Determine the (X, Y) coordinate at the center of the cell enclosing the given text.  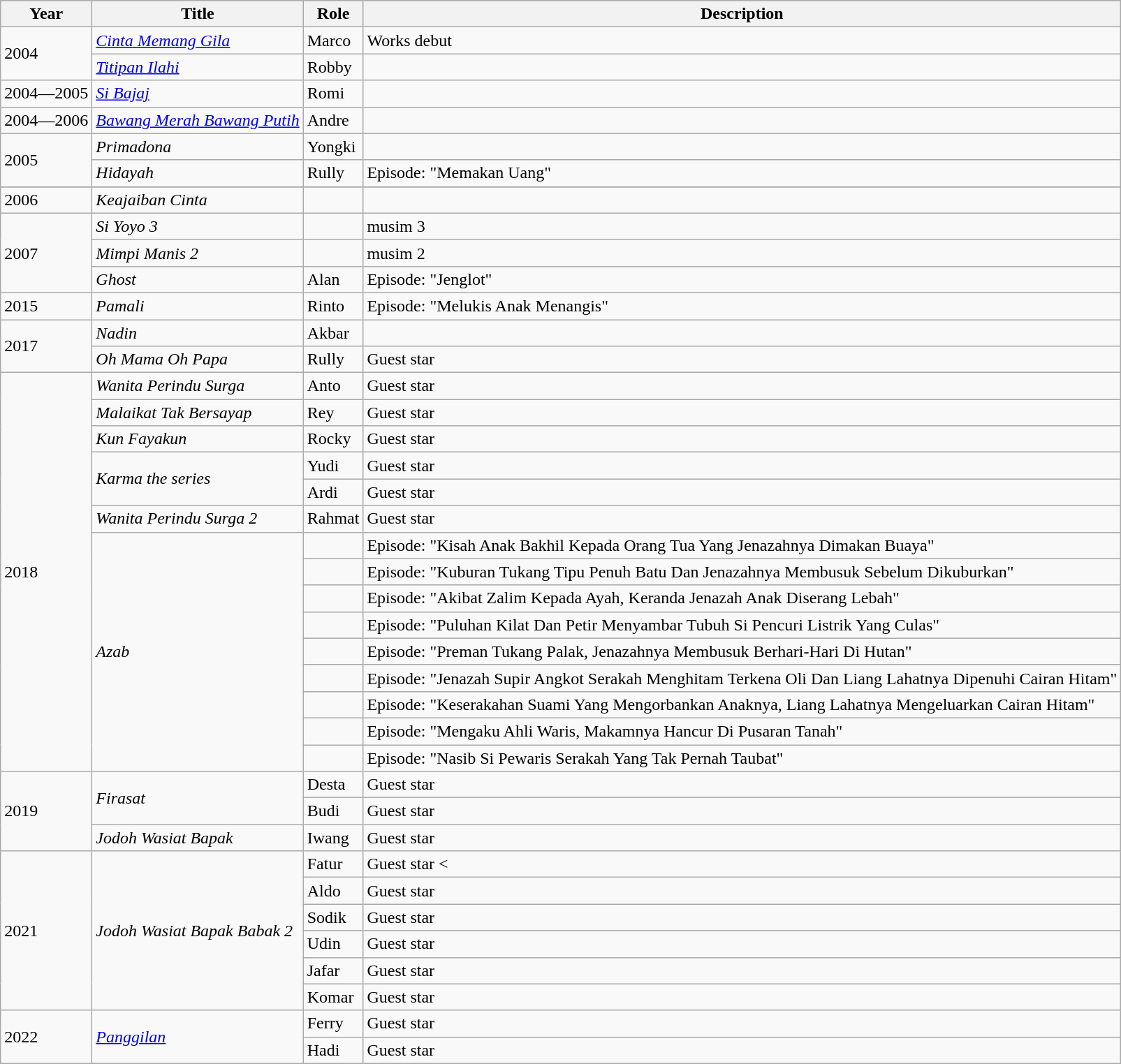
Jodoh Wasiat Bapak Babak 2 (198, 931)
Hidayah (198, 173)
Episode: "Jenazah Supir Angkot Serakah Menghitam Terkena Oli Dan Liang Lahatnya Dipenuhi Cairan Hitam" (742, 678)
Keajaiban Cinta (198, 200)
Rey (333, 413)
Si Yoyo 3 (198, 226)
2017 (46, 346)
Pamali (198, 306)
Malaikat Tak Bersayap (198, 413)
Si Bajaj (198, 94)
Year (46, 14)
Title (198, 14)
musim 2 (742, 253)
Karma the series (198, 479)
Budi (333, 811)
Bawang Merah Bawang Putih (198, 120)
Wanita Perindu Surga 2 (198, 519)
2018 (46, 572)
2015 (46, 306)
Akbar (333, 333)
Aldo (333, 891)
2004—2005 (46, 94)
Desta (333, 785)
Kun Fayakun (198, 439)
musim 3 (742, 226)
Guest star < (742, 864)
2007 (46, 253)
Episode: "Mengaku Ahli Waris, Makamnya Hancur Di Pusaran Tanah" (742, 731)
2019 (46, 811)
Firasat (198, 798)
Romi (333, 94)
Andre (333, 120)
Cinta Memang Gila (198, 40)
Role (333, 14)
Anto (333, 386)
Titipan Ilahi (198, 67)
Rocky (333, 439)
2022 (46, 1037)
Episode: "Puluhan Kilat Dan Petir Menyambar Tubuh Si Pencuri Listrik Yang Culas" (742, 625)
Rahmat (333, 519)
Robby (333, 67)
2005 (46, 160)
Yudi (333, 466)
Episode: "Memakan Uang" (742, 173)
Iwang (333, 838)
Fatur (333, 864)
Wanita Perindu Surga (198, 386)
Episode: "Kuburan Tukang Tipu Penuh Batu Dan Jenazahnya Membusuk Sebelum Dikuburkan" (742, 572)
Jafar (333, 970)
Episode: "Akibat Zalim Kepada Ayah, Keranda Jenazah Anak Diserang Lebah" (742, 598)
Azab (198, 652)
Description (742, 14)
Hadi (333, 1050)
Episode: "Kisah Anak Bakhil Kepada Orang Tua Yang Jenazahnya Dimakan Buaya" (742, 545)
Panggilan (198, 1037)
2004 (46, 54)
Yongki (333, 147)
2004—2006 (46, 120)
Rinto (333, 306)
Mimpi Manis 2 (198, 253)
Alan (333, 279)
Komar (333, 997)
Sodik (333, 917)
Ferry (333, 1024)
Episode: "Nasib Si Pewaris Serakah Yang Tak Pernah Taubat" (742, 758)
Udin (333, 944)
Episode: "Keserakahan Suami Yang Mengorbankan Anaknya, Liang Lahatnya Mengeluarkan Cairan Hitam" (742, 704)
Episode: "Melukis Anak Menangis" (742, 306)
Ghost (198, 279)
Nadin (198, 333)
Works debut (742, 40)
Primadona (198, 147)
Oh Mama Oh Papa (198, 360)
Ardi (333, 492)
Episode: "Jenglot" (742, 279)
2006 (46, 200)
Marco (333, 40)
2021 (46, 931)
Episode: "Preman Tukang Palak, Jenazahnya Membusuk Berhari-Hari Di Hutan" (742, 651)
Jodoh Wasiat Bapak (198, 838)
